Detect which cell encompasses the target text, then output its (X, Y) center coordinate. 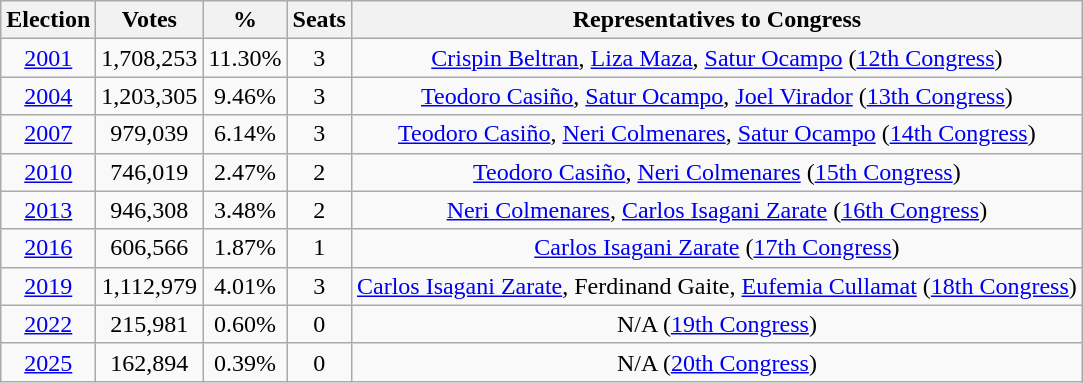
Carlos Isagani Zarate (17th Congress) (716, 248)
N/A (19th Congress) (716, 324)
2004 (48, 96)
4.01% (245, 286)
746,019 (150, 172)
Seats (319, 20)
1.87% (245, 248)
215,981 (150, 324)
Teodoro Casiño, Neri Colmenares, Satur Ocampo (14th Congress) (716, 134)
% (245, 20)
Neri Colmenares, Carlos Isagani Zarate (16th Congress) (716, 210)
Crispin Beltran, Liza Maza, Satur Ocampo (12th Congress) (716, 58)
946,308 (150, 210)
9.46% (245, 96)
2001 (48, 58)
606,566 (150, 248)
3.48% (245, 210)
1 (319, 248)
Election (48, 20)
Teodoro Casiño, Satur Ocampo, Joel Virador (13th Congress) (716, 96)
0.60% (245, 324)
2010 (48, 172)
1,203,305 (150, 96)
6.14% (245, 134)
Teodoro Casiño, Neri Colmenares (15th Congress) (716, 172)
11.30% (245, 58)
2019 (48, 286)
Votes (150, 20)
2007 (48, 134)
2022 (48, 324)
2.47% (245, 172)
Representatives to Congress (716, 20)
0.39% (245, 362)
2013 (48, 210)
N/A (20th Congress) (716, 362)
Carlos Isagani Zarate, Ferdinand Gaite, Eufemia Cullamat (18th Congress) (716, 286)
979,039 (150, 134)
162,894 (150, 362)
1,112,979 (150, 286)
2025 (48, 362)
2016 (48, 248)
1,708,253 (150, 58)
